Provide the [x, y] coordinate of the cell's center where the given text is located.  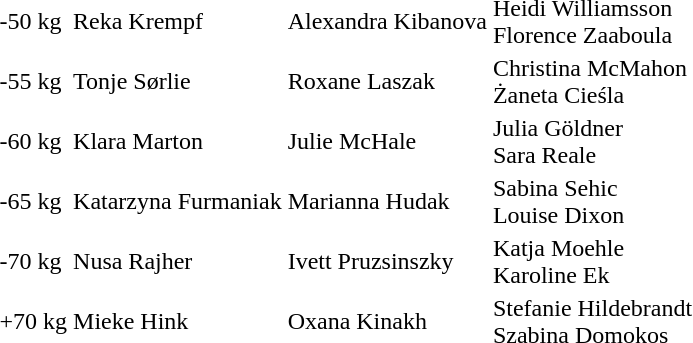
Klara Marton [178, 142]
Katarzyna Furmaniak [178, 202]
Nusa Rajher [178, 262]
Ivett Pruzsinszky [387, 262]
Marianna Hudak [387, 202]
Julia Göldner Sara Reale [592, 142]
Christina McMahon Żaneta Cieśla [592, 82]
Tonje Sørlie [178, 82]
Katja Moehle Karoline Ek [592, 262]
Julie McHale [387, 142]
Roxane Laszak [387, 82]
Sabina Sehic Louise Dixon [592, 202]
